Scan for the cell matching the given text and deliver its [X, Y] coordinate at center. 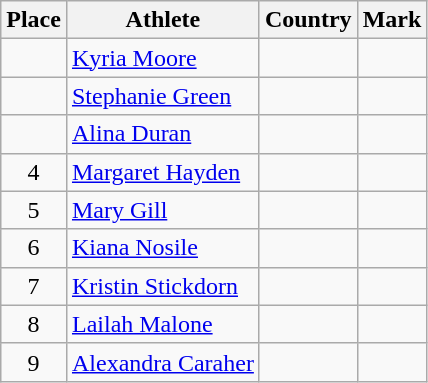
9 [34, 362]
Kristin Stickdorn [162, 286]
Alexandra Caraher [162, 362]
4 [34, 172]
Mary Gill [162, 210]
Place [34, 20]
7 [34, 286]
Stephanie Green [162, 96]
Lailah Malone [162, 324]
Athlete [162, 20]
6 [34, 248]
Country [308, 20]
Kiana Nosile [162, 248]
Kyria Moore [162, 58]
Alina Duran [162, 134]
8 [34, 324]
Margaret Hayden [162, 172]
5 [34, 210]
Mark [392, 20]
